Detect which cell encompasses the target text, then output its [x, y] center coordinate. 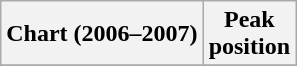
Peakposition [249, 34]
Chart (2006–2007) [102, 34]
